Provide the (X, Y) coordinate of the cell's center where the given text is located.  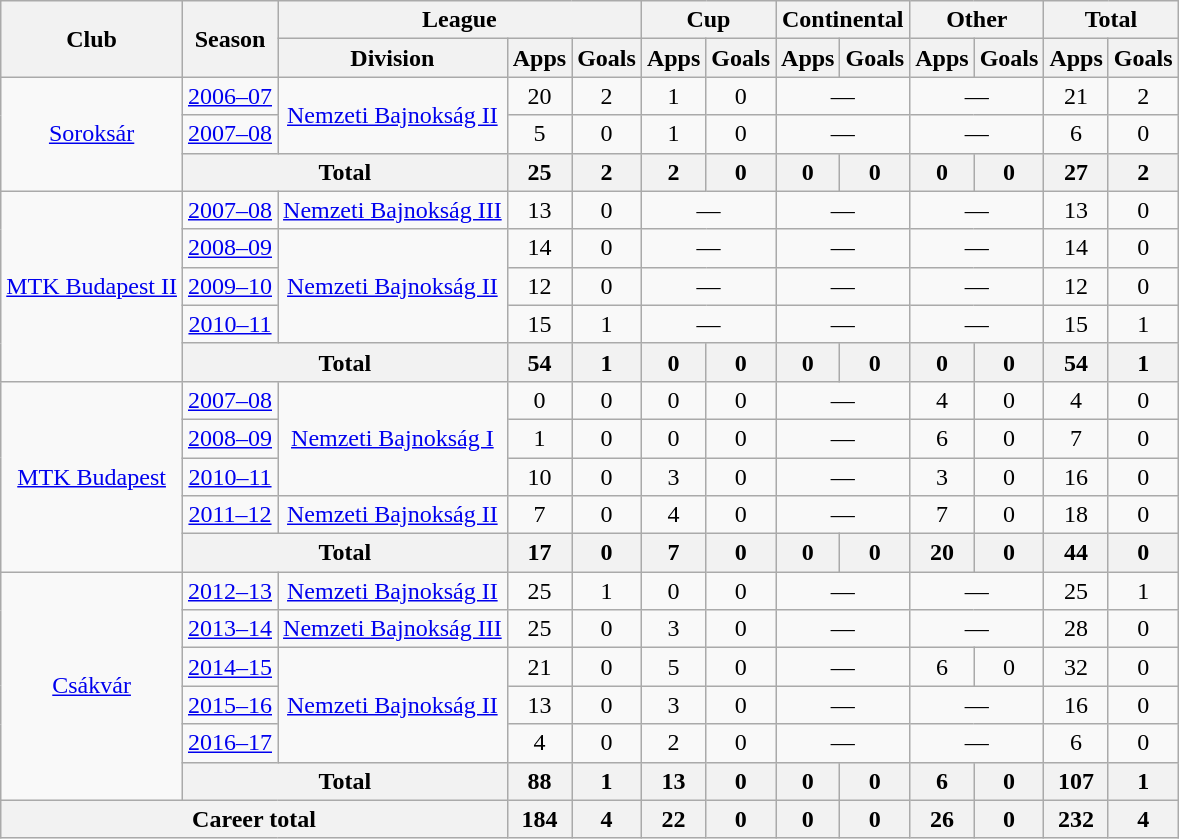
Division (393, 58)
88 (539, 781)
17 (539, 553)
MTK Budapest II (92, 286)
26 (942, 819)
Career total (254, 819)
Other (977, 20)
Csákvár (92, 686)
Nemzeti Bajnokság I (393, 438)
22 (673, 819)
Soroksár (92, 134)
Continental (843, 20)
2014–15 (230, 667)
League (460, 20)
2016–17 (230, 743)
2011–12 (230, 515)
Season (230, 39)
44 (1076, 553)
MTK Budapest (92, 476)
2013–14 (230, 629)
232 (1076, 819)
18 (1076, 515)
27 (1076, 172)
2015–16 (230, 705)
2009–10 (230, 286)
Cup (708, 20)
2012–13 (230, 591)
2006–07 (230, 96)
28 (1076, 629)
107 (1076, 781)
184 (539, 819)
32 (1076, 667)
10 (539, 477)
Club (92, 39)
